Scan for the cell matching the given text and deliver its (x, y) coordinate at center. 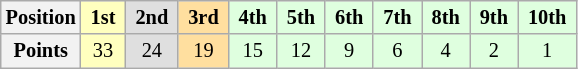
9 (349, 51)
4th (253, 17)
7th (397, 17)
2 (494, 51)
Points (41, 51)
6th (349, 17)
Position (41, 17)
12 (301, 51)
1 (547, 51)
24 (152, 51)
10th (547, 17)
15 (253, 51)
9th (494, 17)
5th (301, 17)
19 (203, 51)
2nd (152, 17)
6 (397, 51)
8th (446, 17)
1st (104, 17)
3rd (203, 17)
33 (104, 51)
4 (446, 51)
